Locate the cell with the specified text and output its [X, Y] center coordinate. 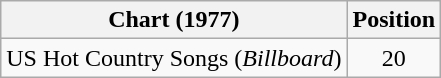
US Hot Country Songs (Billboard) [174, 58]
Chart (1977) [174, 20]
20 [394, 58]
Position [394, 20]
